Return the [X, Y] coordinate for the center point of the cell that contains the specified text.  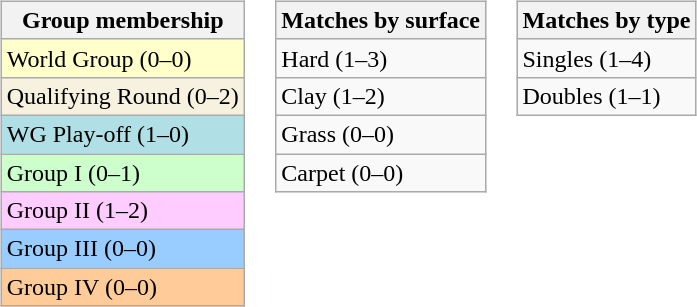
Group II (1–2) [122, 211]
Doubles (1–1) [606, 96]
Singles (1–4) [606, 58]
Matches by type [606, 20]
Group III (0–0) [122, 249]
Qualifying Round (0–2) [122, 96]
Carpet (0–0) [381, 173]
Clay (1–2) [381, 96]
Group membership [122, 20]
WG Play-off (1–0) [122, 134]
Group IV (0–0) [122, 287]
Grass (0–0) [381, 134]
Matches by surface [381, 20]
World Group (0–0) [122, 58]
Group I (0–1) [122, 173]
Hard (1–3) [381, 58]
